Determine the (x, y) coordinate at the center of the cell enclosing the given text.  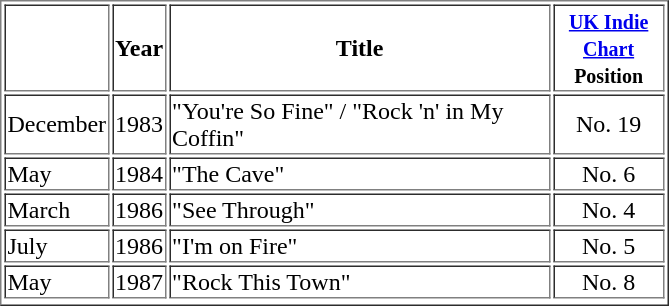
July (56, 246)
December (56, 124)
"See Through" (360, 210)
"The Cave" (360, 174)
Title (360, 48)
No. 19 (608, 124)
"I'm on Fire" (360, 246)
1987 (139, 282)
No. 8 (608, 282)
Year (139, 48)
"Rock This Town" (360, 282)
No. 5 (608, 246)
March (56, 210)
"You're So Fine" / "Rock 'n' in My Coffin" (360, 124)
No. 6 (608, 174)
1983 (139, 124)
1984 (139, 174)
No. 4 (608, 210)
UK Indie Chart Position (608, 48)
